Detect which cell encompasses the target text, then output its (x, y) center coordinate. 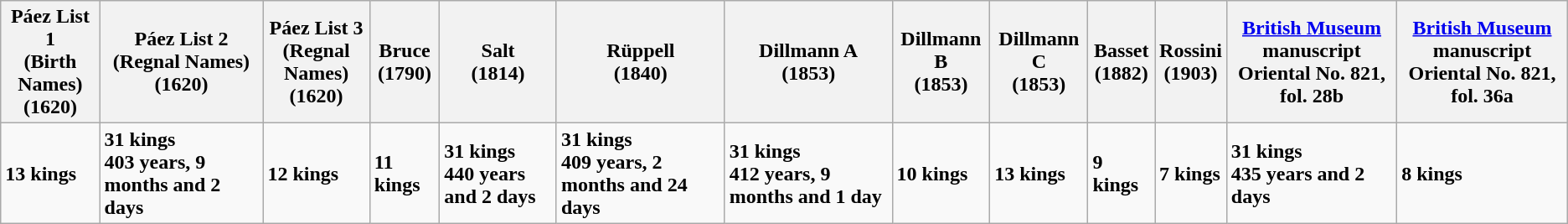
31 kings440 years and 2 days (498, 173)
Rossini(1903) (1191, 62)
31 kings403 years, 9 months and 2 days (181, 173)
Páez List 1(Birth Names)(1620) (50, 62)
Salt(1814) (498, 62)
7 kings (1191, 173)
31 kings412 years, 9 months and 1 day (808, 173)
12 kings (317, 173)
British Museum manuscriptOriental No. 821, fol. 36a (1483, 62)
Páez List 3(Regnal Names)(1620) (317, 62)
Dillmann A(1853) (808, 62)
Basset(1882) (1122, 62)
Dillmann B(1853) (941, 62)
11 kings (405, 173)
10 kings (941, 173)
British Museum manuscriptOriental No. 821, fol. 28b (1312, 62)
9 kings (1122, 173)
Rüppell(1840) (640, 62)
31 kings409 years, 2 months and 24 days (640, 173)
31 kings435 years and 2 days (1312, 173)
8 kings (1483, 173)
Páez List 2(Regnal Names)(1620) (181, 62)
Bruce(1790) (405, 62)
Dillmann C(1853) (1039, 62)
